For the text-containing cell, return its midpoint in [X, Y] coordinate format. 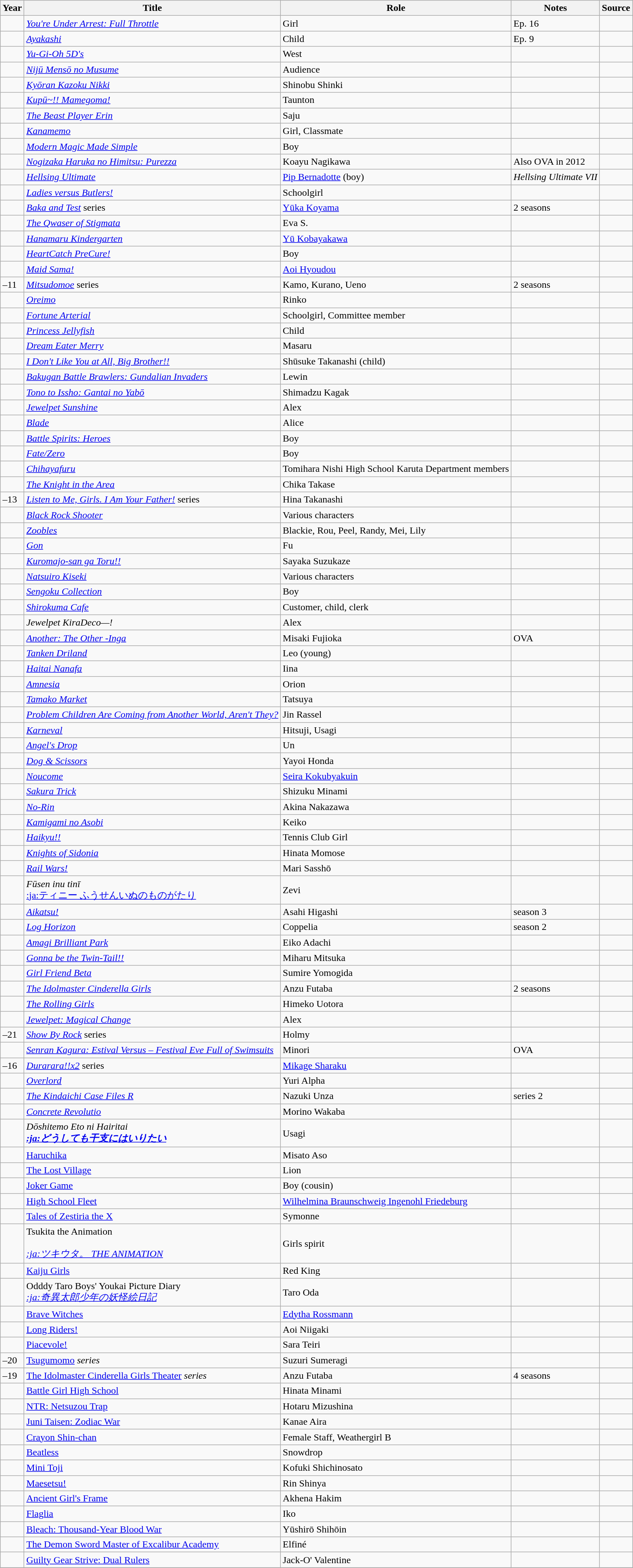
Sara Teiri [396, 1345]
Jin Rassel [396, 715]
HeartCatch PreCure! [153, 254]
The Qwaser of Stigmata [153, 223]
Maid Sama! [153, 269]
Jewelpet: Magical Change [153, 1019]
Iina [396, 668]
Long Riders! [153, 1329]
Odddy Taro Boys' Youkai Picture Diary:ja:奇異太郎少年の妖怪絵日記 [153, 1292]
Hellsing Ultimate VII [555, 177]
Lion [396, 1170]
Akina Nakazawa [396, 807]
Blade [153, 423]
Himeko Uotora [396, 1004]
Kyōran Kazoku Nikki [153, 85]
Jewelpet Sunshine [153, 407]
Wilhelmina Braunschweig Ingenohl Friedeburg [396, 1201]
Hitsuji, Usagi [396, 730]
Sumire Yomogida [396, 973]
Ladies versus Butlers! [153, 193]
Haitai Nanafa [153, 668]
Tsugumomo series [153, 1360]
Schoolgirl, Committee member [396, 315]
Sengoku Collection [153, 592]
Holmy [396, 1034]
NTR: Netsuzou Trap [153, 1406]
Asahi Higashi [396, 912]
Ep. 16 [555, 23]
Tsukita the Animation:ja:ツキウタ。 THE ANIMATION [153, 1244]
–21 [12, 1034]
Iko [396, 1514]
Girl [396, 23]
Fortune Arterial [153, 315]
Chihayafuru [153, 469]
Rinko [396, 300]
Joker Game [153, 1185]
Tales of Zestiria the X [153, 1216]
Saju [396, 115]
Boy (cousin) [396, 1185]
Dōshitemo Eto ni Hairitai:ja:どうしても干支にはいりたい [153, 1133]
Overlord [153, 1081]
Amagi Brilliant Park [153, 942]
Fu [396, 546]
Battle Spirits: Heroes [153, 438]
Un [396, 745]
–11 [12, 285]
Chika Takase [396, 484]
Customer, child, clerk [396, 607]
Yuri Alpha [396, 1081]
Crayon Shin-chan [153, 1437]
Aoi Hyoudou [396, 269]
Shūsuke Takanashi (child) [396, 361]
Hotaru Mizushina [396, 1406]
Shirokuma Cafe [153, 607]
–19 [12, 1375]
Rin Shinya [396, 1483]
Maesetsu! [153, 1483]
The Rolling Girls [153, 1004]
Karneval [153, 730]
West [396, 54]
Yūshirō Shihōin [396, 1529]
season 2 [555, 927]
Log Horizon [153, 927]
Gon [153, 546]
Hina Takanashi [396, 500]
Girl, Classmate [396, 131]
Kupū~!! Mamegoma! [153, 100]
Mikage Sharaku [396, 1065]
Listen to Me, Girls. I Am Your Father! series [153, 500]
Problem Children Are Coming from Another World, Aren't They? [153, 715]
Masaru [396, 346]
Kuromajo-san ga Toru!! [153, 561]
Suzuri Sumeragi [396, 1360]
Sayaka Suzukaze [396, 561]
Coppelia [396, 927]
Jewelpet KiraDeco—! [153, 622]
Red King [396, 1271]
The Beast Player Erin [153, 115]
Kanamemo [153, 131]
Nijū Mensō no Musume [153, 69]
Title [153, 8]
Mari Sasshō [396, 868]
Akhena Hakim [396, 1499]
Senran Kagura: Estival Versus – Festival Eve Full of Swimsuits [153, 1050]
Mitsudomoe series [153, 285]
Zevi [396, 890]
Orion [396, 684]
Morino Wakaba [396, 1112]
Shizuku Minami [396, 791]
Kofuki Shichinosato [396, 1468]
Keiko [396, 822]
Yayoi Honda [396, 761]
You're Under Arrest: Full Throttle [153, 23]
Source [616, 8]
I Don't Like You at All, Big Brother!! [153, 361]
Ep. 9 [555, 39]
Hellsing Ultimate [153, 177]
Yū Kobayakawa [396, 239]
Tomihara Nishi High School Karuta Department members [396, 469]
The Idolmaster Cinderella Girls Theater series [153, 1375]
Hinata Momose [396, 853]
Blackie, Rou, Peel, Randy, Mei, Lily [396, 530]
season 3 [555, 912]
Beatless [153, 1452]
Aikatsu! [153, 912]
Shinobu Shinki [396, 85]
Fate/Zero [153, 454]
Eiko Adachi [396, 942]
Piacevole! [153, 1345]
Baka and Test series [153, 208]
Lewin [396, 377]
Show By Rock series [153, 1034]
Durarara!!x2 series [153, 1065]
Mini Toji [153, 1468]
Flaglia [153, 1514]
Hinata Minami [396, 1391]
Guilty Gear Strive: Dual Rulers [153, 1560]
Audience [396, 69]
Oreimo [153, 300]
Natsuiro Kiseki [153, 576]
Tono to Issho: Gantai no Yabō [153, 392]
Eva S. [396, 223]
Kamo, Kurano, Ueno [396, 285]
High School Fleet [153, 1201]
Jack-O' Valentine [396, 1560]
Elfiné [396, 1545]
Battle Girl High School [153, 1391]
Symonne [396, 1216]
Kamigami no Asobi [153, 822]
The Demon Sword Master of Excalibur Academy [153, 1545]
–16 [12, 1065]
Haruchika [153, 1155]
The Knight in the Area [153, 484]
No-Rin [153, 807]
Yūka Koyama [396, 208]
Kaiju Girls [153, 1271]
Tanken Driland [153, 653]
series 2 [555, 1096]
Tatsuya [396, 699]
Kanae Aira [396, 1421]
Bakugan Battle Brawlers: Gundalian Invaders [153, 377]
–13 [12, 500]
Seira Kokubyakuin [396, 776]
Zoobles [153, 530]
Tamako Market [153, 699]
Shimadzu Kagak [396, 392]
Haikyu!! [153, 837]
Also OVA in 2012 [555, 161]
Female Staff, Weathergirl B [396, 1437]
Modern Magic Made Simple [153, 146]
Concrete Revolutio [153, 1112]
4 seasons [555, 1375]
Dream Eater Merry [153, 346]
Year [12, 8]
Princess Jellyfish [153, 331]
Nazuki Unza [396, 1096]
Dog & Scissors [153, 761]
Edytha Rossmann [396, 1314]
Miharu Mitsuka [396, 958]
–20 [12, 1360]
Rail Wars! [153, 868]
Fūsen inu tinī:ja:ティニー ふうせんいぬのものがたり [153, 890]
Koayu Nagikawa [396, 161]
Misaki Fujioka [396, 638]
Juni Taisen: Zodiac War [153, 1421]
Tennis Club Girl [396, 837]
Pip Bernadotte (boy) [396, 177]
Sakura Trick [153, 791]
Aoi Niigaki [396, 1329]
The Kindaichi Case Files R [153, 1096]
Amnesia [153, 684]
Black Rock Shooter [153, 515]
Usagi [396, 1133]
Bleach: Thousand-Year Blood War [153, 1529]
Another: The Other -Inga [153, 638]
Girl Friend Beta [153, 973]
Schoolgirl [396, 193]
Notes [555, 8]
Yu-Gi-Oh 5D's [153, 54]
Noucome [153, 776]
Misato Aso [396, 1155]
Snowdrop [396, 1452]
Taunton [396, 100]
Ancient Girl's Frame [153, 1499]
Alice [396, 423]
Minori [396, 1050]
Nogizaka Haruka no Himitsu: Purezza [153, 161]
Knights of Sidonia [153, 853]
Angel's Drop [153, 745]
The Lost Village [153, 1170]
Gonna be the Twin-Tail!! [153, 958]
The Idolmaster Cinderella Girls [153, 988]
Brave Witches [153, 1314]
Leo (young) [396, 653]
Role [396, 8]
Taro Oda [396, 1292]
Ayakashi [153, 39]
Girls spirit [396, 1244]
Hanamaru Kindergarten [153, 239]
